Detect which cell encompasses the target text, then output its [x, y] center coordinate. 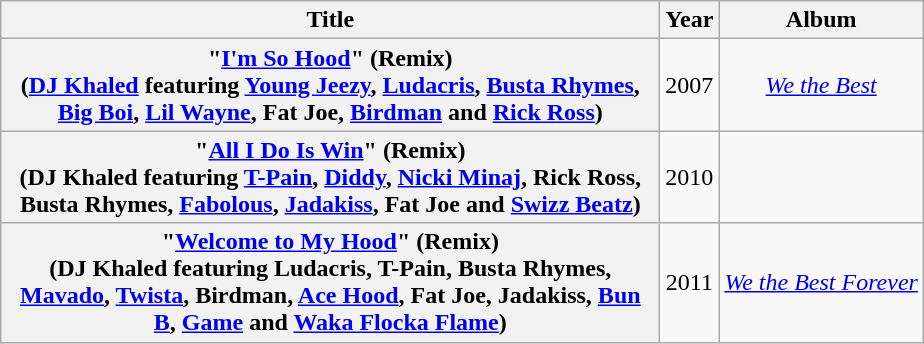
2011 [690, 282]
We the Best Forever [822, 282]
Title [330, 20]
Year [690, 20]
"All I Do Is Win" (Remix)(DJ Khaled featuring T-Pain, Diddy, Nicki Minaj, Rick Ross, Busta Rhymes, Fabolous, Jadakiss, Fat Joe and Swizz Beatz) [330, 177]
We the Best [822, 85]
2007 [690, 85]
Album [822, 20]
"I'm So Hood" (Remix)(DJ Khaled featuring Young Jeezy, Ludacris, Busta Rhymes, Big Boi, Lil Wayne, Fat Joe, Birdman and Rick Ross) [330, 85]
2010 [690, 177]
